Find where the given text appears and provide that cell's center as [X, Y] coordinate. 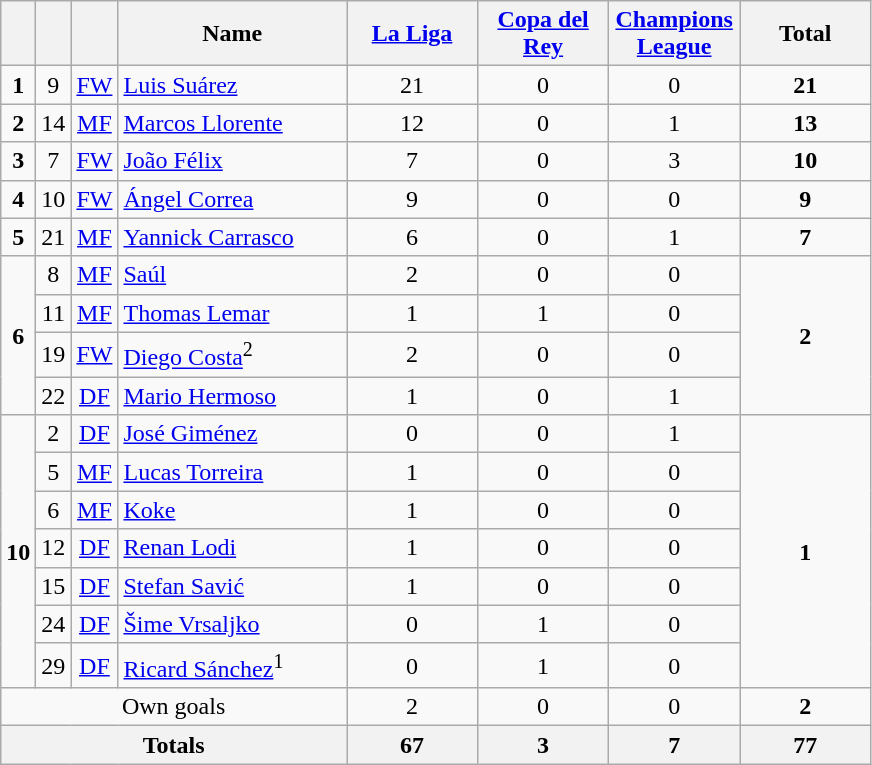
13 [806, 123]
La Liga [412, 34]
4 [18, 199]
Totals [174, 745]
8 [54, 275]
67 [412, 745]
19 [54, 354]
Stefan Savić [232, 586]
15 [54, 586]
Copa del Rey [544, 34]
Lucas Torreira [232, 472]
Name [232, 34]
Luis Suárez [232, 85]
Own goals [174, 707]
José Giménez [232, 434]
Diego Costa2 [232, 354]
Šime Vrsaljko [232, 624]
22 [54, 396]
24 [54, 624]
Renan Lodi [232, 548]
Saúl [232, 275]
Marcos Llorente [232, 123]
Ángel Correa [232, 199]
11 [54, 313]
14 [54, 123]
Koke [232, 510]
77 [806, 745]
Ricard Sánchez1 [232, 666]
29 [54, 666]
Total [806, 34]
Yannick Carrasco [232, 237]
João Félix [232, 161]
Champions League [674, 34]
Thomas Lemar [232, 313]
Mario Hermoso [232, 396]
